Find where the given text appears and provide that cell's center as (x, y) coordinate. 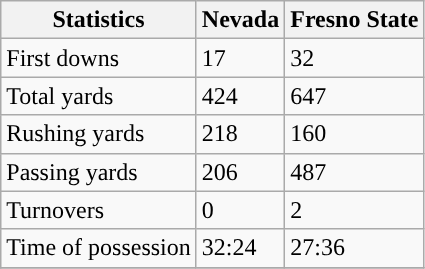
27:36 (354, 248)
487 (354, 172)
Statistics (99, 20)
Rushing yards (99, 134)
2 (354, 210)
32:24 (240, 248)
Passing yards (99, 172)
32 (354, 58)
Turnovers (99, 210)
Total yards (99, 96)
Time of possession (99, 248)
206 (240, 172)
0 (240, 210)
424 (240, 96)
Fresno State (354, 20)
17 (240, 58)
160 (354, 134)
647 (354, 96)
218 (240, 134)
Nevada (240, 20)
First downs (99, 58)
